Extract the (x, y) coordinate from the center of the cell holding the provided text.  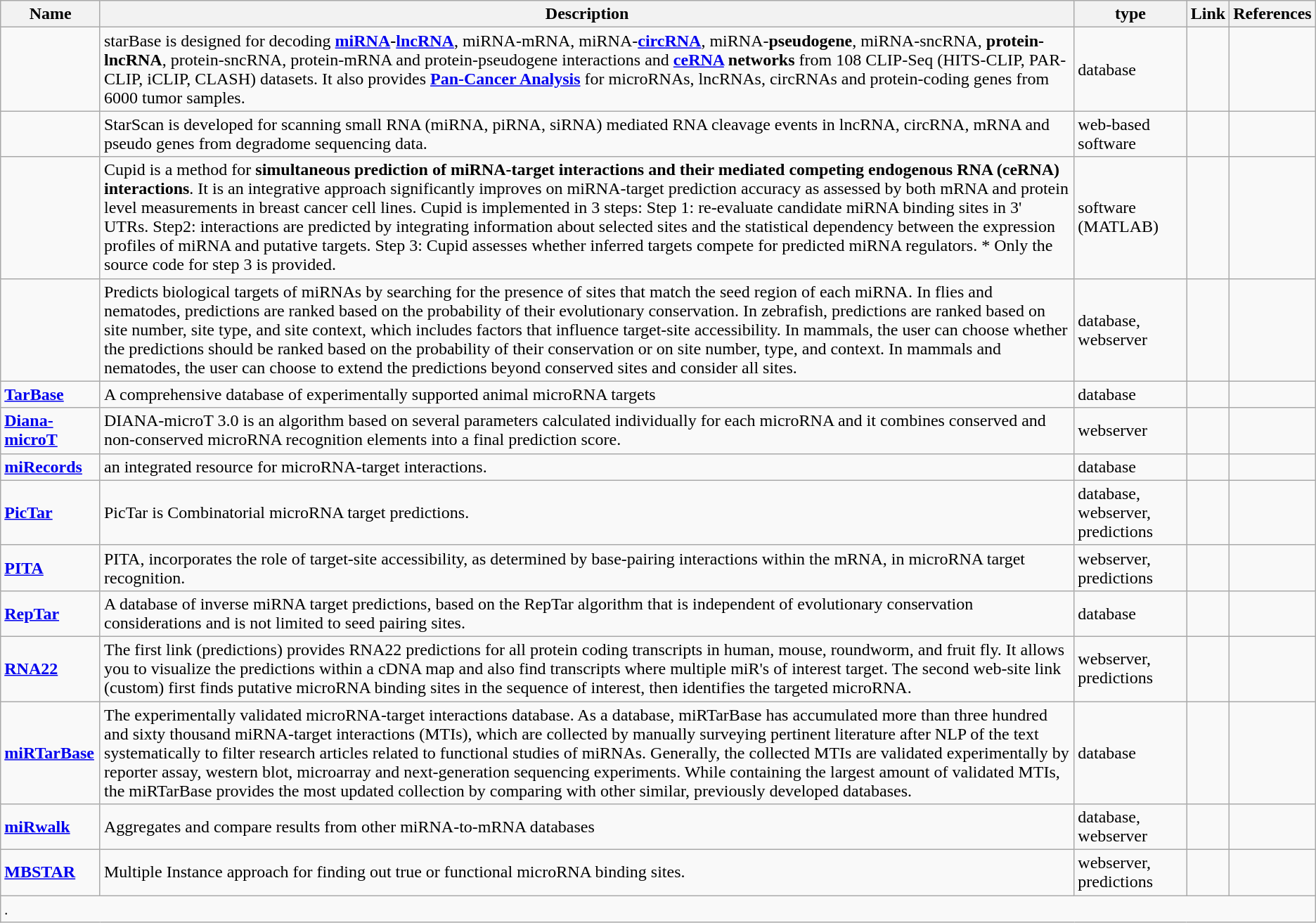
MBSTAR (51, 873)
PicTar (51, 512)
software (MATLAB) (1130, 218)
webserver (1130, 430)
Aggregates and compare results from other miRNA-to-mRNA databases (586, 827)
Multiple Instance approach for finding out true or functional microRNA binding sites. (586, 873)
. (658, 909)
PicTar is Combinatorial microRNA target predictions. (586, 512)
RNA22 (51, 669)
type (1130, 14)
miRTarBase (51, 753)
miRwalk (51, 827)
RepTar (51, 613)
web-based software (1130, 134)
an integrated resource for microRNA-target interactions. (586, 467)
A comprehensive database of experimentally supported animal microRNA targets (586, 394)
TarBase (51, 394)
Diana-microT (51, 430)
miRecords (51, 467)
PITA, incorporates the role of target-site accessibility, as determined by base-pairing interactions within the mRNA, in microRNA target recognition. (586, 568)
database, webserver, predictions (1130, 512)
References (1272, 14)
Name (51, 14)
Link (1208, 14)
PITA (51, 568)
Description (586, 14)
